For the text-containing cell, return its midpoint in [X, Y] coordinate format. 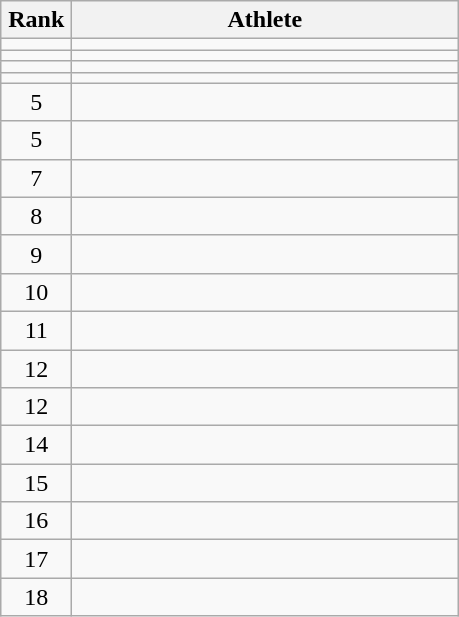
Athlete [265, 20]
16 [36, 521]
7 [36, 178]
10 [36, 292]
Rank [36, 20]
14 [36, 445]
8 [36, 216]
15 [36, 483]
11 [36, 330]
18 [36, 597]
9 [36, 254]
17 [36, 559]
